Capture the cell that displays the provided text and extract its (x, y) central coordinate. 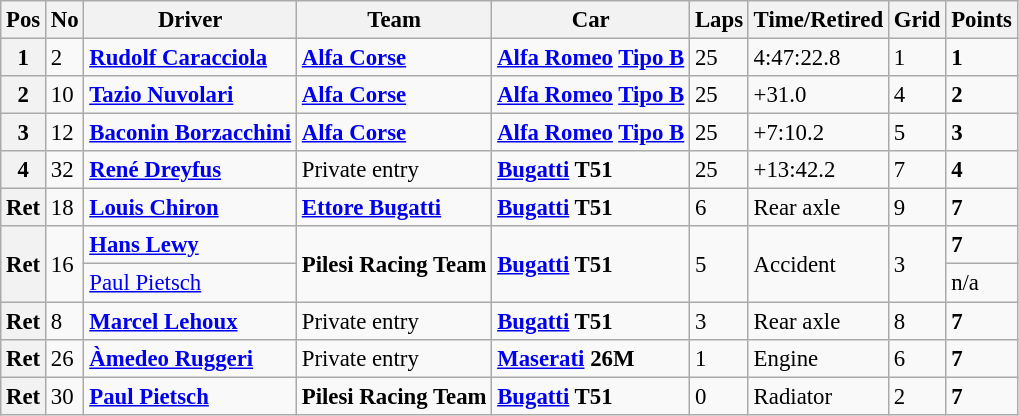
32 (65, 170)
Ettore Bugatti (394, 208)
Rudolf Caracciola (190, 58)
Tazio Nuvolari (190, 95)
Pos (24, 20)
Points (982, 20)
Time/Retired (818, 20)
16 (65, 264)
10 (65, 95)
Louis Chiron (190, 208)
Team (394, 20)
Accident (818, 264)
4:47:22.8 (818, 58)
Marcel Lehoux (190, 321)
Engine (818, 358)
30 (65, 396)
Grid (916, 20)
n/a (982, 283)
26 (65, 358)
Baconin Borzacchini (190, 133)
+7:10.2 (818, 133)
Maserati 26M (591, 358)
Radiator (818, 396)
Àmedeo Ruggeri (190, 358)
+13:42.2 (818, 170)
No (65, 20)
Laps (720, 20)
Hans Lewy (190, 245)
18 (65, 208)
Driver (190, 20)
Car (591, 20)
René Dreyfus (190, 170)
12 (65, 133)
0 (720, 396)
+31.0 (818, 95)
9 (916, 208)
